Determine the (x, y) coordinate at the center of the cell enclosing the given text.  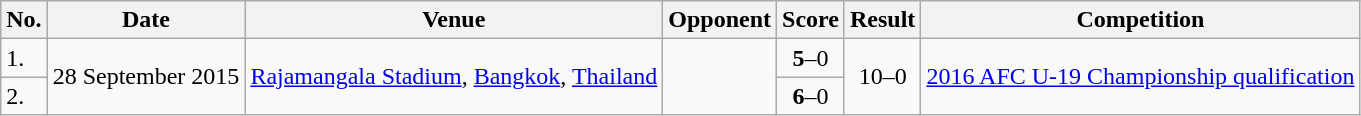
Score (811, 20)
Date (146, 20)
1. (24, 58)
10–0 (882, 77)
6–0 (811, 96)
28 September 2015 (146, 77)
Rajamangala Stadium, Bangkok, Thailand (454, 77)
Opponent (720, 20)
5–0 (811, 58)
No. (24, 20)
2. (24, 96)
Competition (1140, 20)
2016 AFC U-19 Championship qualification (1140, 77)
Venue (454, 20)
Result (882, 20)
